Capture the cell that displays the provided text and extract its [x, y] central coordinate. 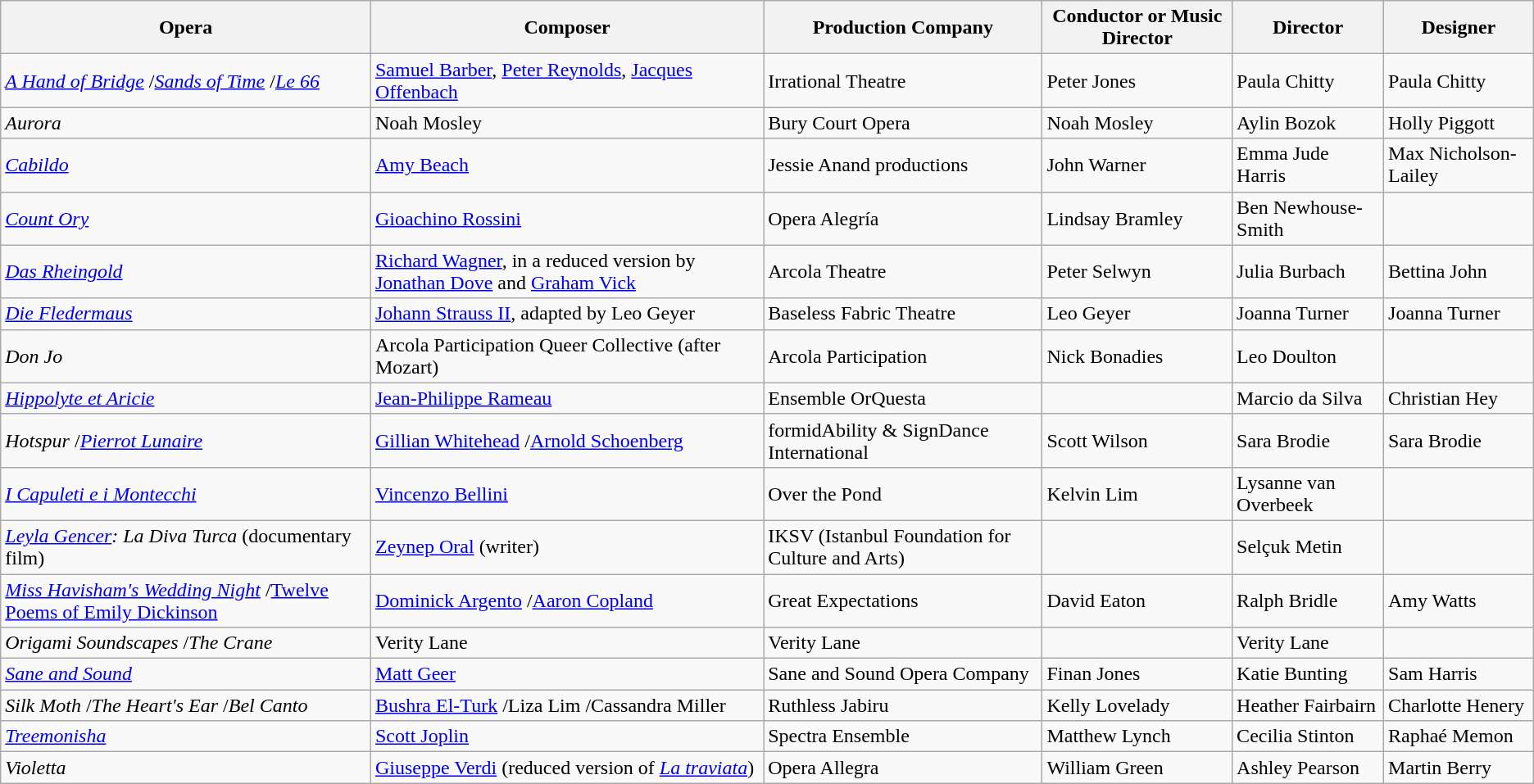
Opera [186, 28]
Ensemble OrQuesta [903, 398]
Sane and Sound [186, 674]
formidAbility & SignDance International [903, 441]
Scott Wilson [1137, 441]
Finan Jones [1137, 674]
Lindsay Bramley [1137, 218]
Origami Soundscapes /The Crane [186, 643]
Arcola Participation [903, 356]
Cecilia Stinton [1308, 736]
Charlotte Henery [1459, 705]
Bushra El-Turk /Liza Lim /Cassandra Miller [567, 705]
Violetta [186, 768]
Lysanne van Overbeek [1308, 493]
Jean-Philippe Rameau [567, 398]
Max Nicholson-Lailey [1459, 165]
Kelly Lovelady [1137, 705]
Richard Wagner, in a reduced version by Jonathan Dove and Graham Vick [567, 272]
Miss Havisham's Wedding Night /Twelve Poems of Emily Dickinson [186, 600]
Raphaé Memon [1459, 736]
A Hand of Bridge /Sands of Time /Le 66 [186, 80]
Bury Court Opera [903, 123]
Zeynep Oral (writer) [567, 547]
Opera Allegra [903, 768]
Production Company [903, 28]
Johann Strauss II, adapted by Leo Geyer [567, 314]
Scott Joplin [567, 736]
Ralph Bridle [1308, 600]
Jessie Anand productions [903, 165]
I Capuleti e i Montecchi [186, 493]
Gillian Whitehead /Arnold Schoenberg [567, 441]
Peter Selwyn [1137, 272]
Designer [1459, 28]
Matthew Lynch [1137, 736]
Aurora [186, 123]
Ruthless Jabiru [903, 705]
Silk Moth /The Heart's Ear /Bel Canto [186, 705]
Julia Burbach [1308, 272]
Matt Geer [567, 674]
Irrational Theatre [903, 80]
Marcio da Silva [1308, 398]
Nick Bonadies [1137, 356]
Das Rheingold [186, 272]
Hippolyte et Aricie [186, 398]
Gioachino Rossini [567, 218]
Emma Jude Harris [1308, 165]
Peter Jones [1137, 80]
Conductor or Music Director [1137, 28]
Leo Doulton [1308, 356]
Sam Harris [1459, 674]
Heather Fairbairn [1308, 705]
Baseless Fabric Theatre [903, 314]
Arcola Participation Queer Collective (after Mozart) [567, 356]
Christian Hey [1459, 398]
Leo Geyer [1137, 314]
Over the Pond [903, 493]
Cabildo [186, 165]
Amy Watts [1459, 600]
Bettina John [1459, 272]
Katie Bunting [1308, 674]
Kelvin Lim [1137, 493]
Giuseppe Verdi (reduced version of La traviata) [567, 768]
Samuel Barber, Peter Reynolds, Jacques Offenbach [567, 80]
Die Fledermaus [186, 314]
Arcola Theatre [903, 272]
Leyla Gencer: La Diva Turca (documentary film) [186, 547]
Vincenzo Bellini [567, 493]
Director [1308, 28]
Aylin Bozok [1308, 123]
William Green [1137, 768]
Hotspur /Pierrot Lunaire [186, 441]
Treemonisha [186, 736]
Count Ory [186, 218]
Great Expectations [903, 600]
Sane and Sound Opera Company [903, 674]
Holly Piggott [1459, 123]
David Eaton [1137, 600]
Ashley Pearson [1308, 768]
Amy Beach [567, 165]
Composer [567, 28]
Selçuk Metin [1308, 547]
Dominick Argento /Aaron Copland [567, 600]
Ben Newhouse-Smith [1308, 218]
Spectra Ensemble [903, 736]
Opera Alegría [903, 218]
Don Jo [186, 356]
IKSV (Istanbul Foundation for Culture and Arts) [903, 547]
Martin Berry [1459, 768]
John Warner [1137, 165]
